For the text-containing cell, return its midpoint in (X, Y) coordinate format. 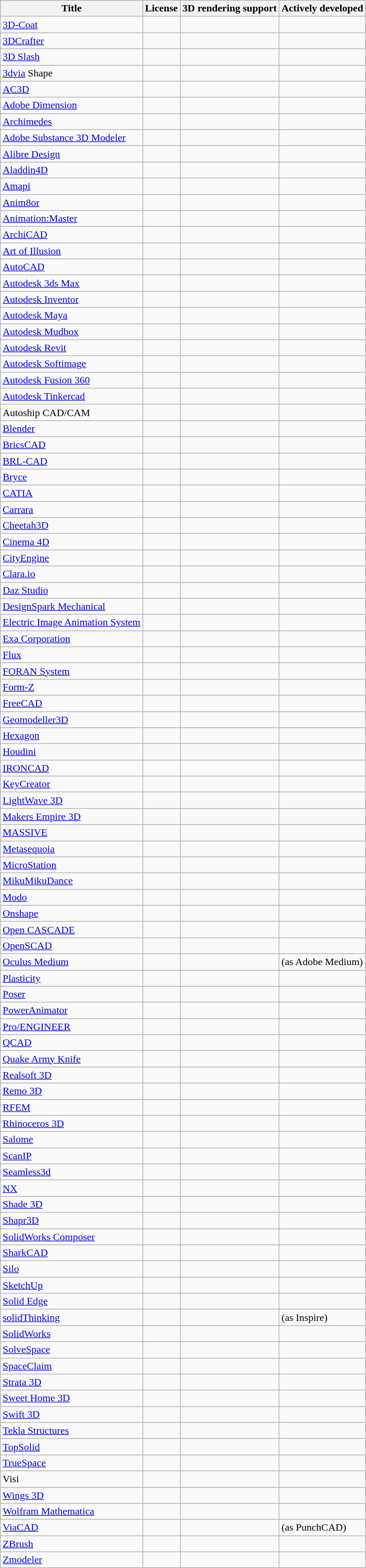
Hexagon (72, 736)
Art of Illusion (72, 251)
Archimedes (72, 121)
Tekla Structures (72, 1430)
CATIA (72, 493)
Actively developed (322, 8)
Autodesk Softimage (72, 364)
ScanIP (72, 1156)
ArchiCAD (72, 235)
3dvia Shape (72, 73)
BRL-CAD (72, 461)
DesignSpark Mechanical (72, 606)
SketchUp (72, 1285)
Aladdin4D (72, 170)
Silo (72, 1269)
AC3D (72, 89)
LightWave 3D (72, 800)
ViaCAD (72, 1528)
QCAD (72, 1043)
License (161, 8)
OpenSCAD (72, 946)
Modo (72, 897)
Metasequoia (72, 849)
KeyCreator (72, 784)
Electric Image Animation System (72, 622)
3D rendering support (230, 8)
(as PunchCAD) (322, 1528)
3DCrafter (72, 41)
SharkCAD (72, 1253)
Wings 3D (72, 1495)
SolidWorks (72, 1334)
Seamless3d (72, 1172)
Bryce (72, 477)
NX (72, 1188)
Pro/ENGINEER (72, 1027)
(as Adobe Medium) (322, 962)
CityEngine (72, 558)
Remo 3D (72, 1091)
Carrara (72, 510)
Autodesk Inventor (72, 299)
PowerAnimator (72, 1011)
Anim8or (72, 203)
Form-Z (72, 687)
ZBrush (72, 1544)
Autodesk Fusion 360 (72, 380)
Autodesk Maya (72, 315)
Visi (72, 1479)
Autoship CAD/CAM (72, 412)
TrueSpace (72, 1463)
Alibre Design (72, 154)
Amapi (72, 186)
RFEM (72, 1107)
3D-Coat (72, 25)
SpaceClaim (72, 1366)
Cheetah3D (72, 526)
Daz Studio (72, 590)
Poser (72, 994)
Geomodeller3D (72, 720)
Solid Edge (72, 1301)
Blender (72, 428)
Autodesk 3ds Max (72, 283)
MicroStation (72, 865)
SolveSpace (72, 1350)
Exa Corporation (72, 639)
FORAN System (72, 671)
Makers Empire 3D (72, 816)
IRONCAD (72, 768)
Strata 3D (72, 1382)
Onshape (72, 913)
Zmodeler (72, 1560)
MikuMikuDance (72, 881)
TopSolid (72, 1447)
Shapr3D (72, 1220)
Autodesk Mudbox (72, 332)
Wolfram Mathematica (72, 1512)
Shade 3D (72, 1204)
Rhinoceros 3D (72, 1123)
Animation:Master (72, 219)
Oculus Medium (72, 962)
Quake Army Knife (72, 1059)
AutoCAD (72, 267)
Flux (72, 655)
Houdini (72, 752)
Realsoft 3D (72, 1075)
Adobe Dimension (72, 105)
Open CASCADE (72, 929)
Plasticity (72, 978)
(as Inspire) (322, 1317)
Salome (72, 1140)
Sweet Home 3D (72, 1398)
Swift 3D (72, 1414)
FreeCAD (72, 703)
Autodesk Tinkercad (72, 396)
3D Slash (72, 57)
Adobe Substance 3D Modeler (72, 138)
MASSIVE (72, 833)
SolidWorks Composer (72, 1237)
Cinema 4D (72, 542)
Autodesk Revit (72, 348)
Title (72, 8)
solidThinking (72, 1317)
Clara.io (72, 574)
BricsCAD (72, 445)
